Pinpoint the cell where the given text exists, returning its [X, Y] midpoint coordinate. 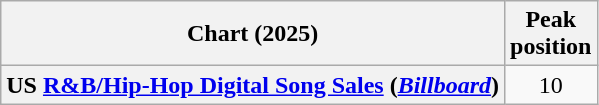
US R&B/Hip-Hop Digital Song Sales (Billboard) [253, 85]
Peakposition [551, 34]
Chart (2025) [253, 34]
10 [551, 85]
